Capture the cell that displays the provided text and extract its (x, y) central coordinate. 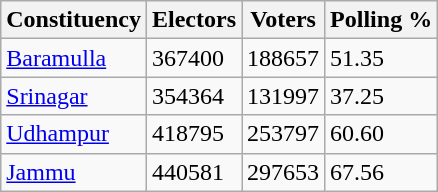
Udhampur (74, 134)
Jammu (74, 172)
131997 (284, 96)
418795 (194, 134)
Polling % (382, 20)
37.25 (382, 96)
253797 (284, 134)
188657 (284, 58)
Constituency (74, 20)
Srinagar (74, 96)
51.35 (382, 58)
367400 (194, 58)
Electors (194, 20)
297653 (284, 172)
Voters (284, 20)
60.60 (382, 134)
67.56 (382, 172)
Baramulla (74, 58)
440581 (194, 172)
354364 (194, 96)
